Return (X, Y) of the center of cell containing provided text 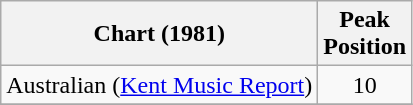
10 (365, 85)
Australian (Kent Music Report) (160, 85)
PeakPosition (365, 34)
Chart (1981) (160, 34)
